Pinpoint the cell where the given text exists, returning its (X, Y) midpoint coordinate. 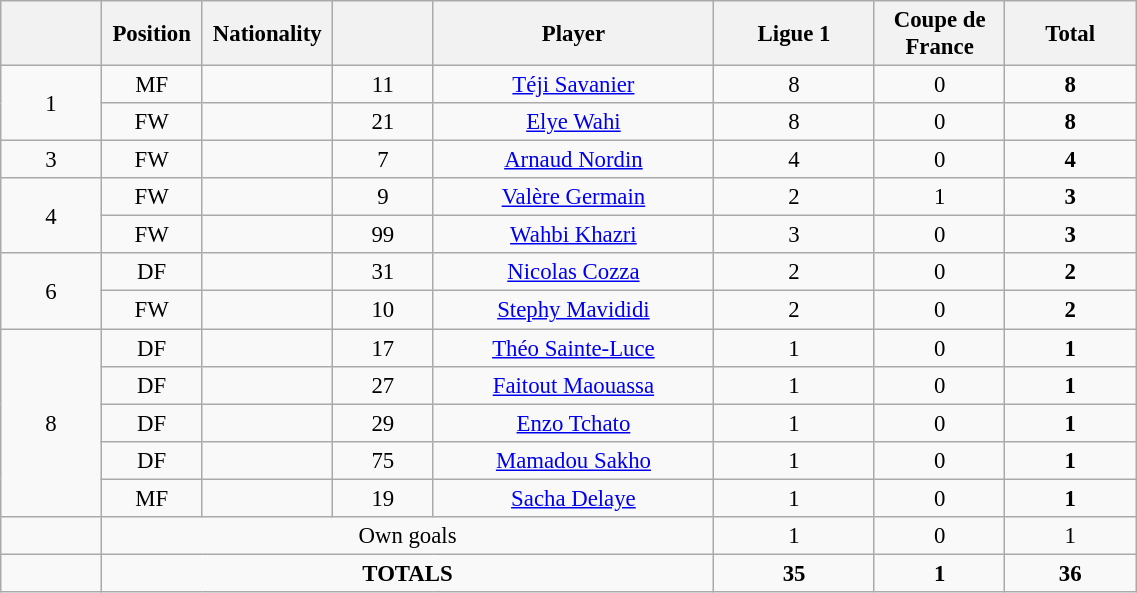
6 (52, 292)
Nicolas Cozza (574, 273)
17 (384, 348)
99 (384, 235)
Valère Germain (574, 197)
21 (384, 122)
Elye Wahi (574, 122)
35 (794, 573)
Nationality (268, 34)
29 (384, 423)
Mamadou Sakho (574, 460)
9 (384, 197)
Enzo Tchato (574, 423)
Wahbi Khazri (574, 235)
75 (384, 460)
11 (384, 85)
31 (384, 273)
Arnaud Nordin (574, 160)
27 (384, 385)
Sacha Delaye (574, 498)
Stephy Mavididi (574, 310)
Total (1070, 34)
Coupe de France (940, 34)
Ligue 1 (794, 34)
TOTALS (407, 573)
19 (384, 498)
Théo Sainte-Luce (574, 348)
Own goals (407, 536)
Téji Savanier (574, 85)
10 (384, 310)
Position (152, 34)
Player (574, 34)
36 (1070, 573)
Faitout Maouassa (574, 385)
7 (384, 160)
